Extract the (x, y) coordinate from the center of the cell holding the provided text.  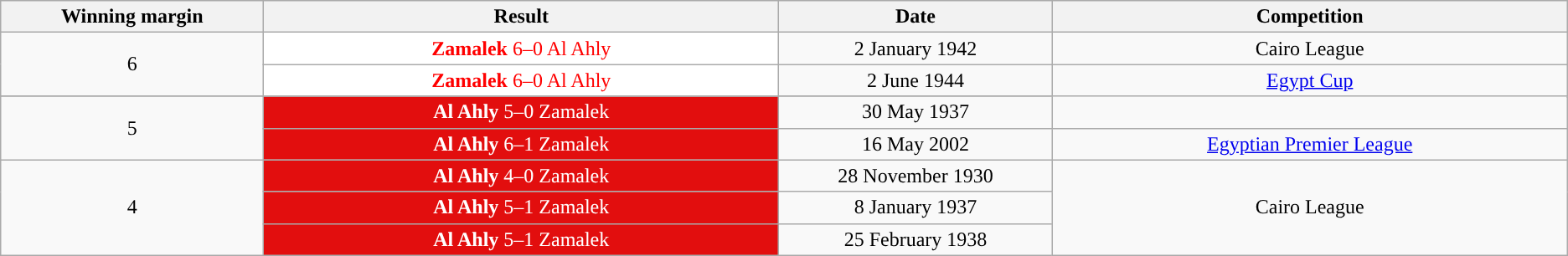
Result (521, 17)
2 January 1942 (916, 49)
Date (916, 17)
4 (132, 207)
Al Ahly 6–1 Zamalek (521, 144)
16 May 2002 (916, 144)
Egyptian Premier League (1310, 144)
Al Ahly 4–0 Zamalek (521, 176)
Competition (1310, 17)
2 June 1944 (916, 80)
30 May 1937 (916, 112)
8 January 1937 (916, 207)
28 November 1930 (916, 176)
Winning margin (132, 17)
6 (132, 64)
Egypt Cup (1310, 80)
5 (132, 128)
25 February 1938 (916, 239)
Al Ahly 5–0 Zamalek (521, 112)
